Provide the (x, y) coordinate of the cell's center where the given text is located.  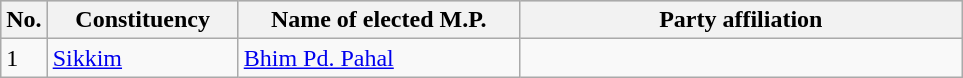
Sikkim (142, 58)
Party affiliation (740, 20)
No. (24, 20)
1 (24, 58)
Name of elected M.P. (378, 20)
Constituency (142, 20)
Bhim Pd. Pahal (378, 58)
